Extract the (X, Y) coordinate from the center of the cell holding the provided text.  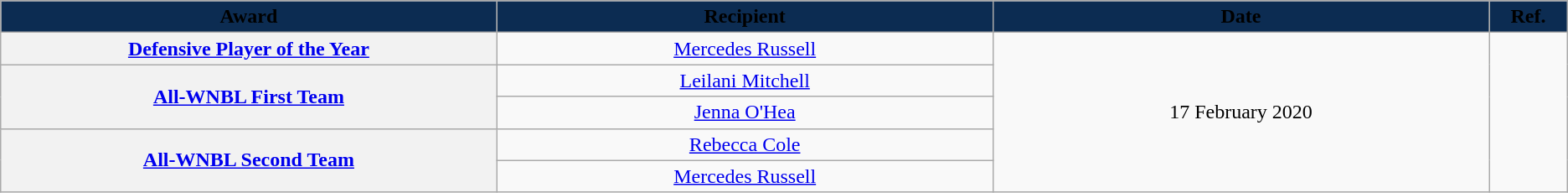
Award (249, 17)
Recipient (745, 17)
All-WNBL First Team (249, 96)
Defensive Player of the Year (249, 49)
Date (1240, 17)
Ref. (1529, 17)
Rebecca Cole (745, 144)
Jenna O'Hea (745, 112)
Leilani Mitchell (745, 81)
All-WNBL Second Team (249, 160)
17 February 2020 (1240, 112)
